Search for the cell housing the specified text and yield its [x, y] center coordinate. 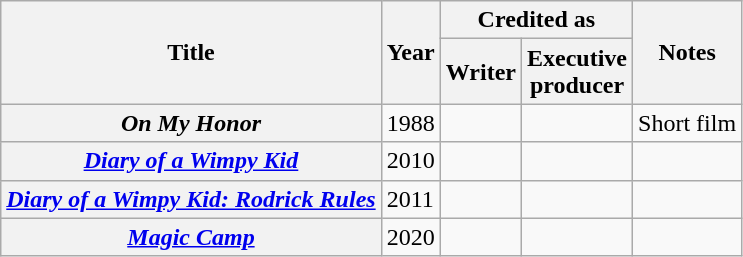
On My Honor [191, 123]
Magic Camp [191, 237]
Title [191, 52]
Diary of a Wimpy Kid: Rodrick Rules [191, 199]
Credited as [536, 20]
Writer [480, 72]
2020 [410, 237]
Notes [688, 52]
1988 [410, 123]
Executiveproducer [576, 72]
Diary of a Wimpy Kid [191, 161]
Short film [688, 123]
2010 [410, 161]
2011 [410, 199]
Year [410, 52]
